Find where the given text appears and provide that cell's center as [x, y] coordinate. 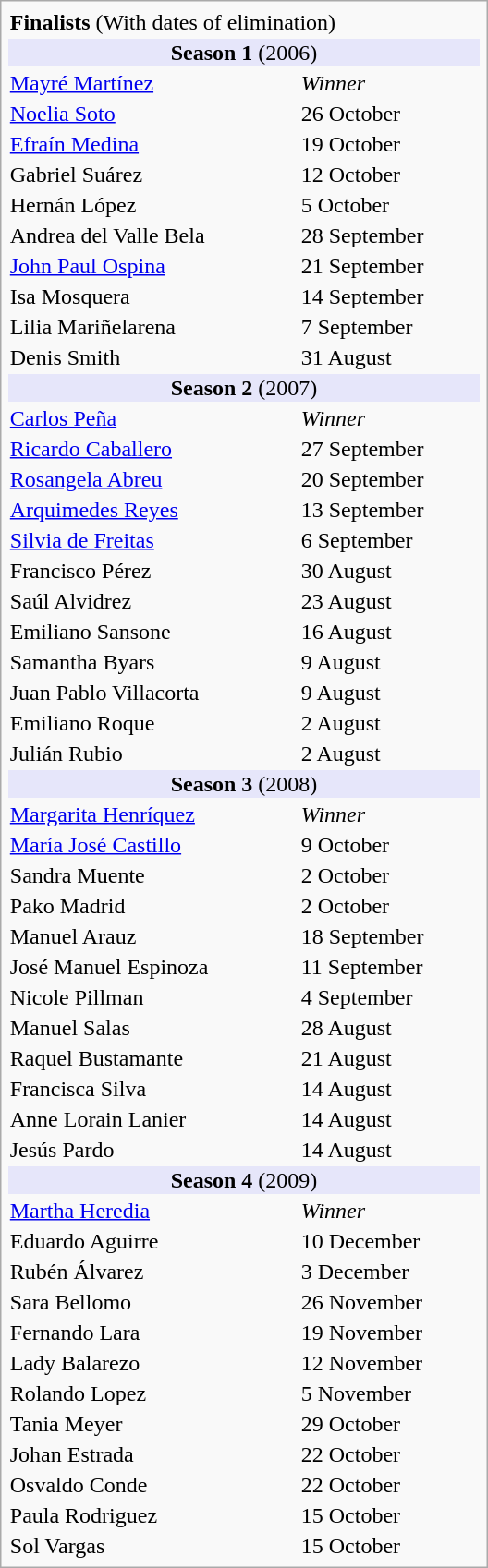
Emiliano Roque [152, 723]
21 August [389, 1058]
Gabriel Suárez [152, 175]
Lady Balarezo [152, 1363]
3 December [389, 1272]
Sandra Muente [152, 875]
10 December [389, 1241]
Francisca Silva [152, 1089]
Fernando Lara [152, 1333]
Efraín Medina [152, 144]
Manuel Salas [152, 1028]
Samantha Byars [152, 662]
12 October [389, 175]
Francisco Pérez [152, 571]
30 August [389, 571]
4 September [389, 997]
John Paul Ospina [152, 266]
Arquimedes Reyes [152, 510]
28 September [389, 235]
Pako Madrid [152, 906]
Season 3 (2008) [244, 784]
Season 1 (2006) [244, 53]
Osvaldo Conde [152, 1485]
Eduardo Aguirre [152, 1241]
Paula Rodriguez [152, 1515]
28 August [389, 1028]
Silvia de Freitas [152, 540]
26 October [389, 114]
María José Castillo [152, 845]
Andrea del Valle Bela [152, 235]
26 November [389, 1302]
Julián Rubio [152, 754]
19 November [389, 1333]
Noelia Soto [152, 114]
Ricardo Caballero [152, 449]
21 September [389, 266]
Finalists (With dates of elimination) [244, 22]
Denis Smith [152, 357]
19 October [389, 144]
Lilia Mariñelarena [152, 327]
Rosangela Abreu [152, 479]
Isa Mosquera [152, 296]
Hernán López [152, 205]
23 August [389, 601]
Johan Estrada [152, 1454]
José Manuel Espinoza [152, 967]
Anne Lorain Lanier [152, 1119]
Season 4 (2009) [244, 1180]
16 August [389, 632]
Mayré Martínez [152, 83]
31 August [389, 357]
Tania Meyer [152, 1424]
Jesús Pardo [152, 1150]
Raquel Bustamante [152, 1058]
11 September [389, 967]
Martha Heredia [152, 1211]
Saúl Alvidrez [152, 601]
6 September [389, 540]
Sara Bellomo [152, 1302]
Carlos Peña [152, 418]
9 October [389, 845]
5 October [389, 205]
27 September [389, 449]
20 September [389, 479]
Emiliano Sansone [152, 632]
13 September [389, 510]
Manuel Arauz [152, 936]
Sol Vargas [152, 1546]
Margarita Henríquez [152, 814]
14 September [389, 296]
Juan Pablo Villacorta [152, 693]
Rolando Lopez [152, 1393]
Season 2 (2007) [244, 388]
12 November [389, 1363]
5 November [389, 1393]
29 October [389, 1424]
18 September [389, 936]
7 September [389, 327]
Rubén Álvarez [152, 1272]
Nicole Pillman [152, 997]
